Scan for the cell matching the given text and deliver its [X, Y] coordinate at center. 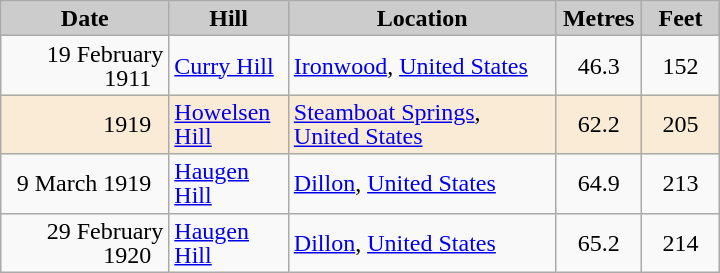
Feet [680, 18]
Hill [228, 18]
214 [680, 242]
64.9 [598, 184]
Ironwood, United States [422, 66]
19 February 1911 [85, 66]
9 March 1919 [85, 184]
62.2 [598, 124]
Steamboat Springs, United States [422, 124]
Metres [598, 18]
Howelsen Hill [228, 124]
152 [680, 66]
213 [680, 184]
Curry Hill [228, 66]
65.2 [598, 242]
1919 [85, 124]
Date [85, 18]
Location [422, 18]
205 [680, 124]
46.3 [598, 66]
29 February 1920 [85, 242]
